From the cell containing the given text, extract its center point as [x, y] coordinate. 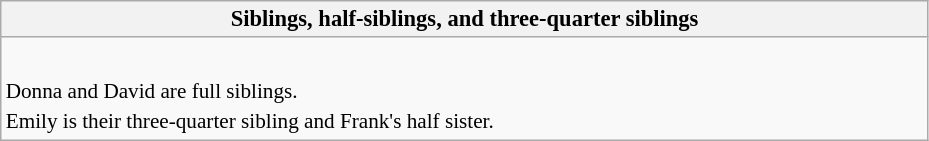
Siblings, half-siblings, and three-quarter siblings [465, 19]
Donna and David are full siblings.Emily is their three-quarter sibling and Frank's half sister. [465, 106]
